Output the [X, Y] coordinate of the center of the cell containing the given text.  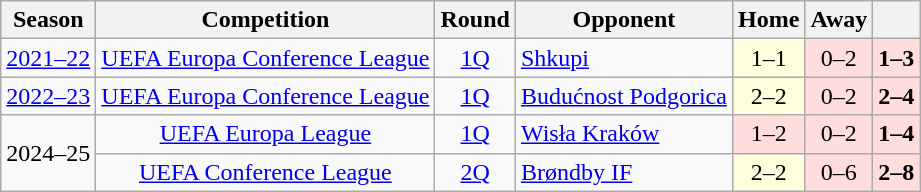
Opponent [624, 20]
Away [839, 20]
UEFA Conference League [266, 172]
Budućnost Podgorica [624, 96]
Home [768, 20]
Brøndby IF [624, 172]
2Q [475, 172]
2–4 [896, 96]
0–6 [839, 172]
1–1 [768, 58]
1–4 [896, 134]
Shkupi [624, 58]
Wisła Kraków [624, 134]
1–3 [896, 58]
2022–23 [48, 96]
Round [475, 20]
2021–22 [48, 58]
Season [48, 20]
2–8 [896, 172]
1–2 [768, 134]
UEFA Europa League [266, 134]
Competition [266, 20]
2024–25 [48, 153]
